Return [x, y] of the center of cell containing provided text 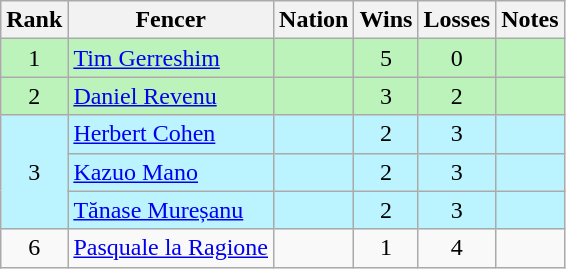
0 [457, 58]
Losses [457, 20]
Rank [34, 20]
Nation [314, 20]
4 [457, 248]
Daniel Revenu [171, 96]
Fencer [171, 20]
Tim Gerreshim [171, 58]
Notes [530, 20]
Tănase Mureșanu [171, 210]
6 [34, 248]
Wins [386, 20]
Kazuo Mano [171, 172]
Herbert Cohen [171, 134]
Pasquale la Ragione [171, 248]
5 [386, 58]
